Capture the cell that displays the provided text and extract its [x, y] central coordinate. 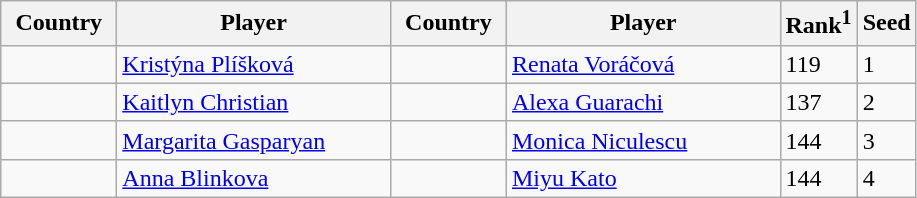
Kristýna Plíšková [254, 64]
Kaitlyn Christian [254, 102]
3 [886, 140]
Miyu Kato [643, 178]
Monica Niculescu [643, 140]
Anna Blinkova [254, 178]
Seed [886, 24]
2 [886, 102]
119 [818, 64]
Rank1 [818, 24]
137 [818, 102]
4 [886, 178]
Renata Voráčová [643, 64]
1 [886, 64]
Alexa Guarachi [643, 102]
Margarita Gasparyan [254, 140]
